Output the (x, y) coordinate of the center of the cell containing the given text.  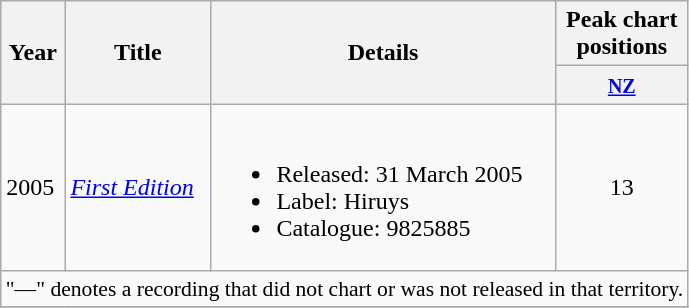
13 (622, 188)
Details (383, 52)
NZ (622, 85)
"—" denotes a recording that did not chart or was not released in that territory. (345, 289)
Title (138, 52)
First Edition (138, 188)
2005 (33, 188)
Year (33, 52)
Released: 31 March 2005Label: HiruysCatalogue: 9825885 (383, 188)
Peak chartpositions (622, 34)
